Pinpoint the cell where the given text exists, returning its [x, y] midpoint coordinate. 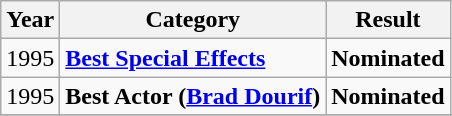
Best Actor (Brad Dourif) [193, 96]
Category [193, 20]
Best Special Effects [193, 58]
Year [30, 20]
Result [388, 20]
